Find where the given text appears and provide that cell's center as [X, Y] coordinate. 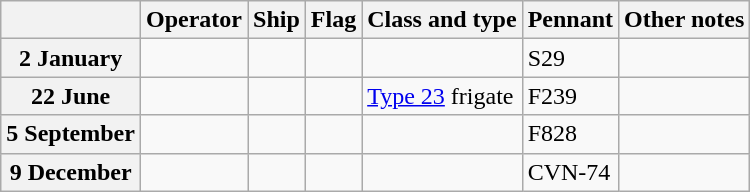
F828 [570, 134]
S29 [570, 58]
22 June [71, 96]
Class and type [442, 20]
2 January [71, 58]
F239 [570, 96]
Operator [194, 20]
Type 23 frigate [442, 96]
Other notes [684, 20]
5 September [71, 134]
9 December [71, 172]
Flag [333, 20]
Pennant [570, 20]
CVN-74 [570, 172]
Ship [277, 20]
